Return the [X, Y] coordinate for the center point of the cell that contains the specified text.  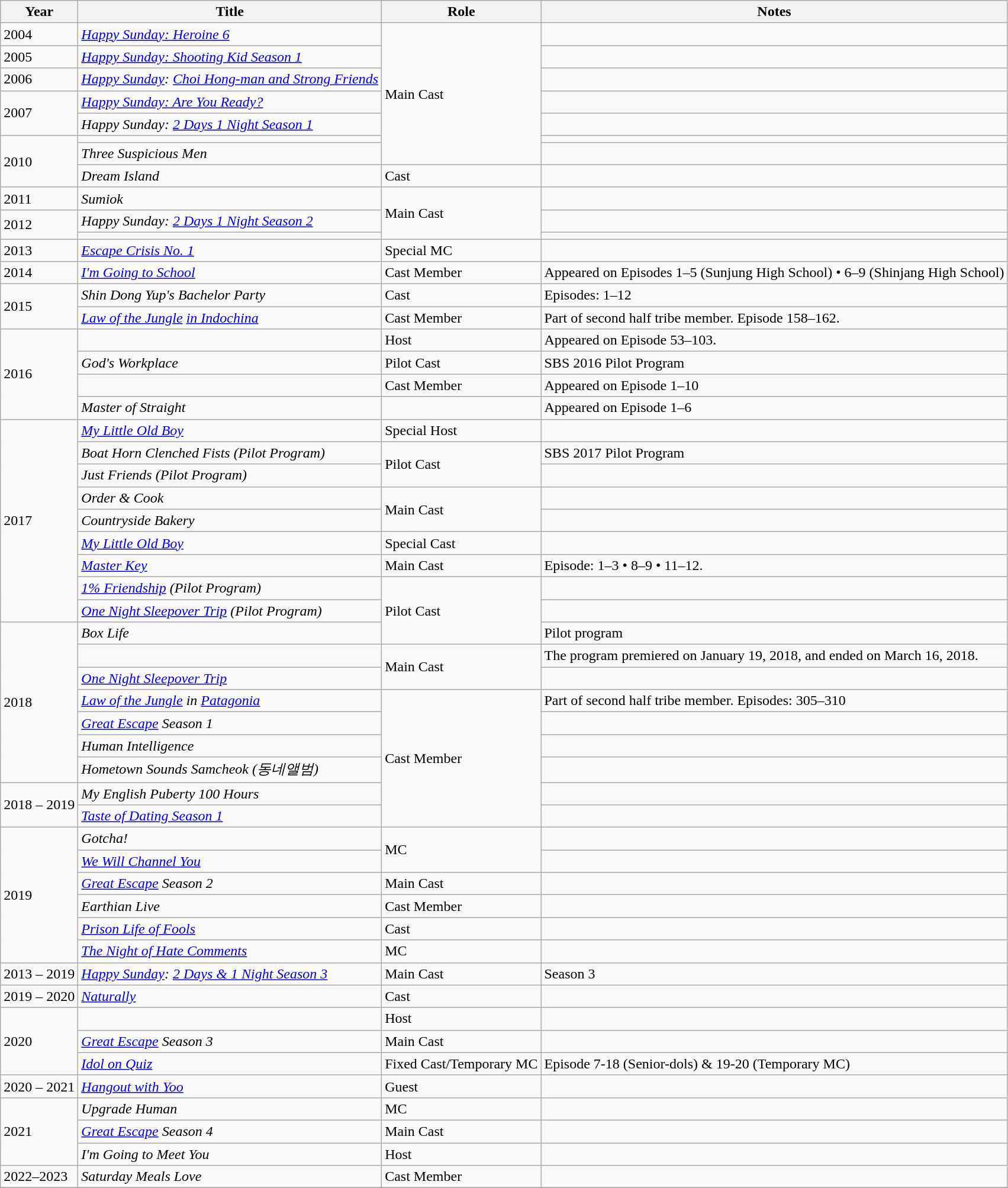
Box Life [230, 633]
Season 3 [774, 974]
Happy Sunday: 2 Days 1 Night Season 1 [230, 124]
Happy Sunday: 2 Days 1 Night Season 2 [230, 221]
2018 – 2019 [39, 805]
2015 [39, 307]
Order & Cook [230, 498]
The program premiered on January 19, 2018, and ended on March 16, 2018. [774, 656]
Shin Dong Yup's Bachelor Party [230, 295]
SBS 2016 Pilot Program [774, 363]
Law of the Jungle in Indochina [230, 318]
1% Friendship (Pilot Program) [230, 588]
Episode: 1–3 • 8–9 • 11–12. [774, 565]
Guest [462, 1086]
Title [230, 12]
Great Escape Season 1 [230, 723]
Countryside Bakery [230, 520]
Appeared on Episode 1–6 [774, 408]
Part of second half tribe member. Episode 158–162. [774, 318]
2007 [39, 113]
I'm Going to School [230, 273]
God's Workplace [230, 363]
Appeared on Episodes 1–5 (Sunjung High School) • 6–9 (Shinjang High School) [774, 273]
Part of second half tribe member. Episodes: 305–310 [774, 701]
Master of Straight [230, 408]
Happy Sunday: Shooting Kid Season 1 [230, 57]
2020 [39, 1041]
2010 [39, 161]
Upgrade Human [230, 1109]
Three Suspicious Men [230, 153]
Great Escape Season 4 [230, 1131]
One Night Sleepover Trip (Pilot Program) [230, 610]
I'm Going to Meet You [230, 1154]
2018 [39, 702]
2013 [39, 250]
Taste of Dating Season 1 [230, 816]
Just Friends (Pilot Program) [230, 475]
Appeared on Episode 1–10 [774, 385]
Appeared on Episode 53–103. [774, 340]
Year [39, 12]
2020 – 2021 [39, 1086]
Human Intelligence [230, 746]
Escape Crisis No. 1 [230, 250]
2019 – 2020 [39, 996]
Fixed Cast/Temporary MC [462, 1064]
Great Escape Season 2 [230, 884]
Role [462, 12]
Special MC [462, 250]
Prison Life of Fools [230, 929]
One Night Sleepover Trip [230, 678]
Great Escape Season 3 [230, 1041]
Hangout with Yoo [230, 1086]
2019 [39, 895]
Hometown Sounds Samcheok (동네앨범) [230, 770]
Pilot program [774, 633]
Episode 7-18 (Senior-dols) & 19-20 (Temporary MC) [774, 1064]
Happy Sunday: Are You Ready? [230, 102]
Special Host [462, 430]
2011 [39, 198]
Saturday Meals Love [230, 1177]
Episodes: 1–12 [774, 295]
Special Cast [462, 543]
2005 [39, 57]
Boat Horn Clenched Fists (Pilot Program) [230, 453]
Earthian Live [230, 906]
Idol on Quiz [230, 1064]
Dream Island [230, 176]
Happy Sunday: Choi Hong-man and Strong Friends [230, 79]
2012 [39, 224]
2016 [39, 374]
2014 [39, 273]
SBS 2017 Pilot Program [774, 453]
Naturally [230, 996]
The Night of Hate Comments [230, 951]
Happy Sunday: 2 Days & 1 Night Season 3 [230, 974]
Notes [774, 12]
We Will Channel You [230, 861]
2004 [39, 34]
My English Puberty 100 Hours [230, 794]
Sumiok [230, 198]
2006 [39, 79]
Law of the Jungle in Patagonia [230, 701]
2017 [39, 521]
Happy Sunday: Heroine 6 [230, 34]
2022–2023 [39, 1177]
Master Key [230, 565]
2021 [39, 1131]
Gotcha! [230, 839]
2013 – 2019 [39, 974]
